Return the [X, Y] coordinate for the center point of the cell that contains the specified text.  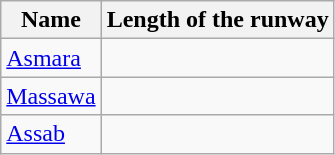
Length of the runway [218, 20]
Name [51, 20]
Assab [51, 134]
Massawa [51, 96]
Asmara [51, 58]
